Detect which cell encompasses the target text, then output its [x, y] center coordinate. 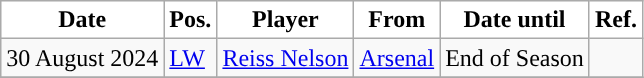
Date until [515, 20]
Date [82, 20]
Pos. [190, 20]
Player [286, 20]
End of Season [515, 58]
LW [190, 58]
30 August 2024 [82, 58]
From [397, 20]
Arsenal [397, 58]
Ref. [616, 20]
Reiss Nelson [286, 58]
